Extract the (X, Y) coordinate from the center of the cell holding the provided text.  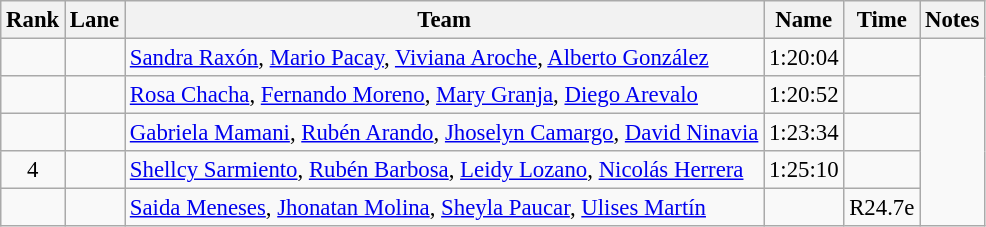
R24.7e (882, 208)
Team (444, 20)
Shellcy Sarmiento, Rubén Barbosa, Leidy Lozano, Nicolás Herrera (444, 170)
4 (33, 170)
1:23:34 (804, 133)
Rosa Chacha, Fernando Moreno, Mary Granja, Diego Arevalo (444, 95)
Gabriela Mamani, Rubén Arando, Jhoselyn Camargo, David Ninavia (444, 133)
1:20:04 (804, 58)
1:20:52 (804, 95)
Notes (952, 20)
Sandra Raxón, Mario Pacay, Viviana Aroche, Alberto González (444, 58)
Saida Meneses, Jhonatan Molina, Sheyla Paucar, Ulises Martín (444, 208)
Rank (33, 20)
Time (882, 20)
1:25:10 (804, 170)
Lane (95, 20)
Name (804, 20)
